Identify which cell holds the provided text, then report its (X, Y) central coordinate. 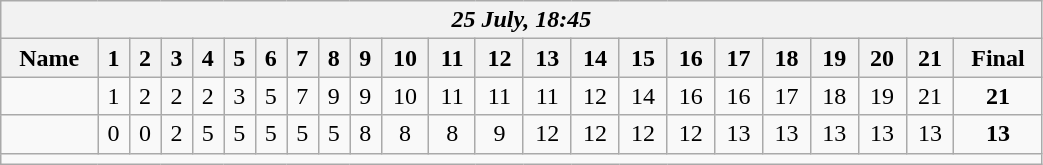
Final (998, 58)
25 July, 18:45 (522, 20)
Name (50, 58)
4 (208, 58)
20 (882, 58)
6 (270, 58)
15 (643, 58)
